Return the [x, y] coordinate for the center point of the cell that contains the specified text.  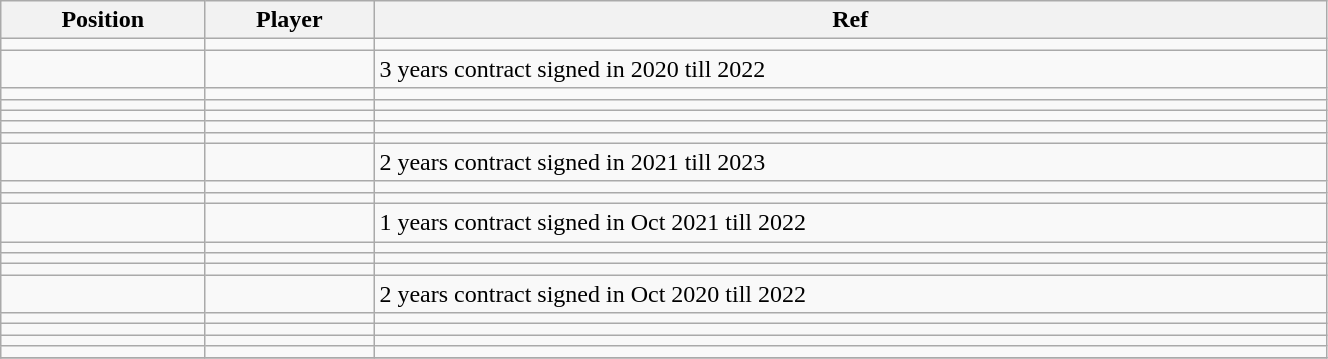
Player [290, 20]
3 years contract signed in 2020 till 2022 [850, 69]
2 years contract signed in 2021 till 2023 [850, 162]
Position [103, 20]
Ref [850, 20]
2 years contract signed in Oct 2020 till 2022 [850, 294]
1 years contract signed in Oct 2021 till 2022 [850, 222]
